Return the (x, y) coordinate for the center point of the cell that contains the specified text.  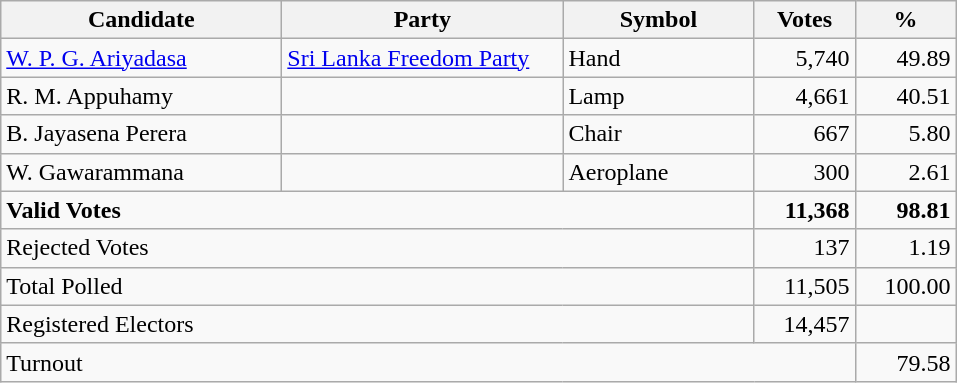
667 (804, 134)
Chair (658, 134)
5.80 (906, 134)
Votes (804, 20)
Hand (658, 58)
Candidate (142, 20)
Lamp (658, 96)
49.89 (906, 58)
100.00 (906, 286)
Total Polled (378, 286)
B. Jayasena Perera (142, 134)
Party (422, 20)
R. M. Appuhamy (142, 96)
Rejected Votes (378, 248)
Symbol (658, 20)
14,457 (804, 324)
Sri Lanka Freedom Party (422, 58)
300 (804, 172)
4,661 (804, 96)
40.51 (906, 96)
98.81 (906, 210)
5,740 (804, 58)
W. Gawarammana (142, 172)
11,505 (804, 286)
% (906, 20)
Registered Electors (378, 324)
11,368 (804, 210)
1.19 (906, 248)
2.61 (906, 172)
Turnout (428, 362)
Aeroplane (658, 172)
Valid Votes (378, 210)
79.58 (906, 362)
137 (804, 248)
W. P. G. Ariyadasa (142, 58)
